Scan for the cell matching the given text and deliver its [X, Y] coordinate at center. 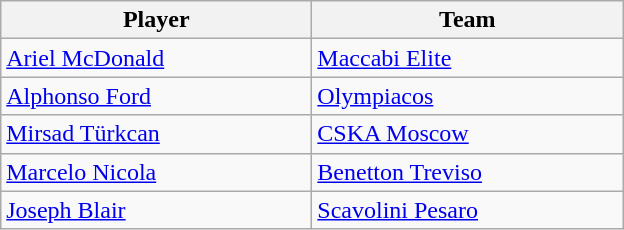
Maccabi Elite [468, 58]
Benetton Treviso [468, 172]
Scavolini Pesaro [468, 210]
Joseph Blair [156, 210]
Mirsad Türkcan [156, 134]
Team [468, 20]
Olympiacos [468, 96]
Alphonso Ford [156, 96]
Marcelo Nicola [156, 172]
Ariel McDonald [156, 58]
CSKA Moscow [468, 134]
Player [156, 20]
